Scan for the cell matching the given text and deliver its [X, Y] coordinate at center. 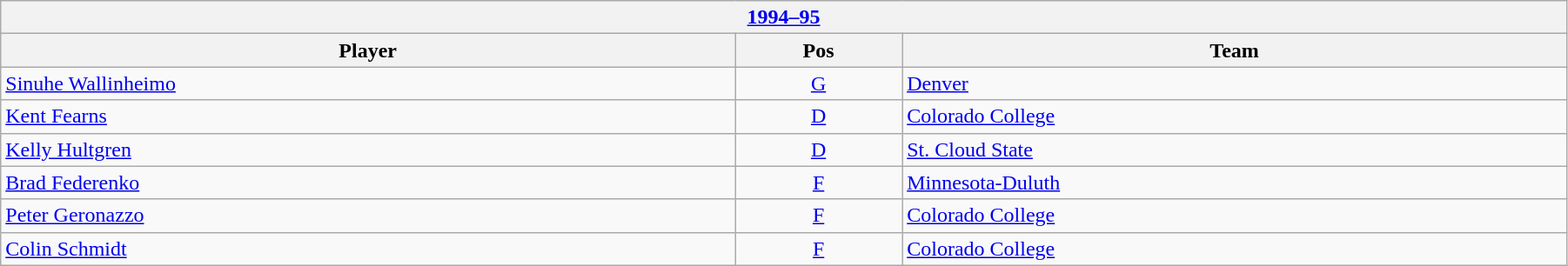
St. Cloud State [1235, 150]
1994–95 [784, 17]
Player [368, 50]
Pos [819, 50]
Kelly Hultgren [368, 150]
Kent Fearns [368, 116]
Peter Geronazzo [368, 216]
Minnesota-Duluth [1235, 183]
Denver [1235, 83]
Colin Schmidt [368, 249]
Sinuhe Wallinheimo [368, 83]
Brad Federenko [368, 183]
Team [1235, 50]
G [819, 83]
